Extract the [X, Y] coordinate from the center of the cell holding the provided text.  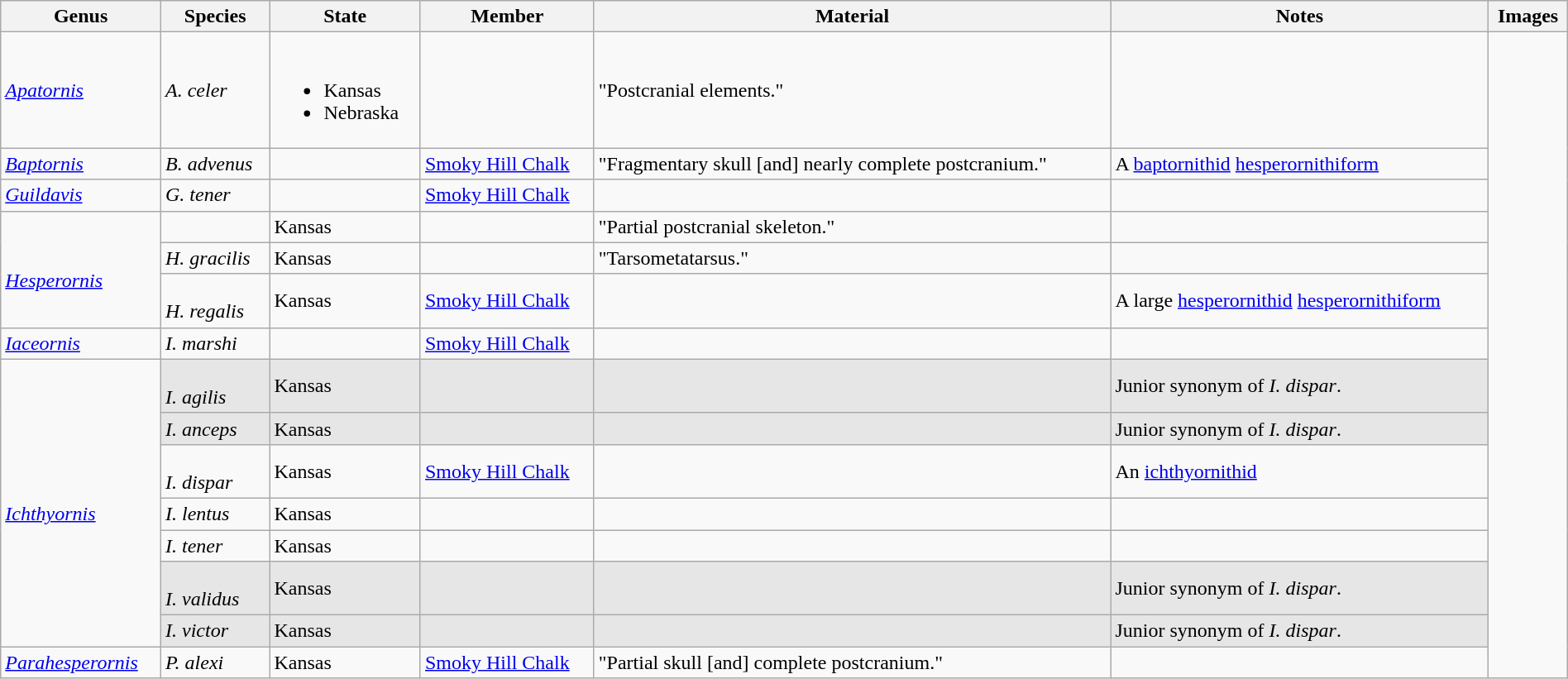
A baptornithid hesperornithiform [1300, 164]
Apatornis [81, 90]
G. tener [215, 195]
I. dispar [215, 471]
KansasNebraska [346, 90]
I. anceps [215, 428]
I. victor [215, 631]
I. marshi [215, 343]
I. tener [215, 545]
I. validus [215, 589]
Parahesperornis [81, 662]
H. regalis [215, 301]
I. agilis [215, 385]
"Partial postcranial skeleton." [852, 227]
Hesperornis [81, 270]
State [346, 17]
Member [507, 17]
A large hesperornithid hesperornithiform [1300, 301]
I. lentus [215, 514]
Genus [81, 17]
"Partial skull [and] complete postcranium." [852, 662]
H. gracilis [215, 258]
An ichthyornithid [1300, 471]
"Fragmentary skull [and] nearly complete postcranium." [852, 164]
B. advenus [215, 164]
"Postcranial elements." [852, 90]
Guildavis [81, 195]
Baptornis [81, 164]
A. celer [215, 90]
Notes [1300, 17]
"Tarsometatarsus." [852, 258]
Images [1528, 17]
Material [852, 17]
Iaceornis [81, 343]
Species [215, 17]
P. alexi [215, 662]
Ichthyornis [81, 503]
